Scan for the cell matching the given text and deliver its (x, y) coordinate at center. 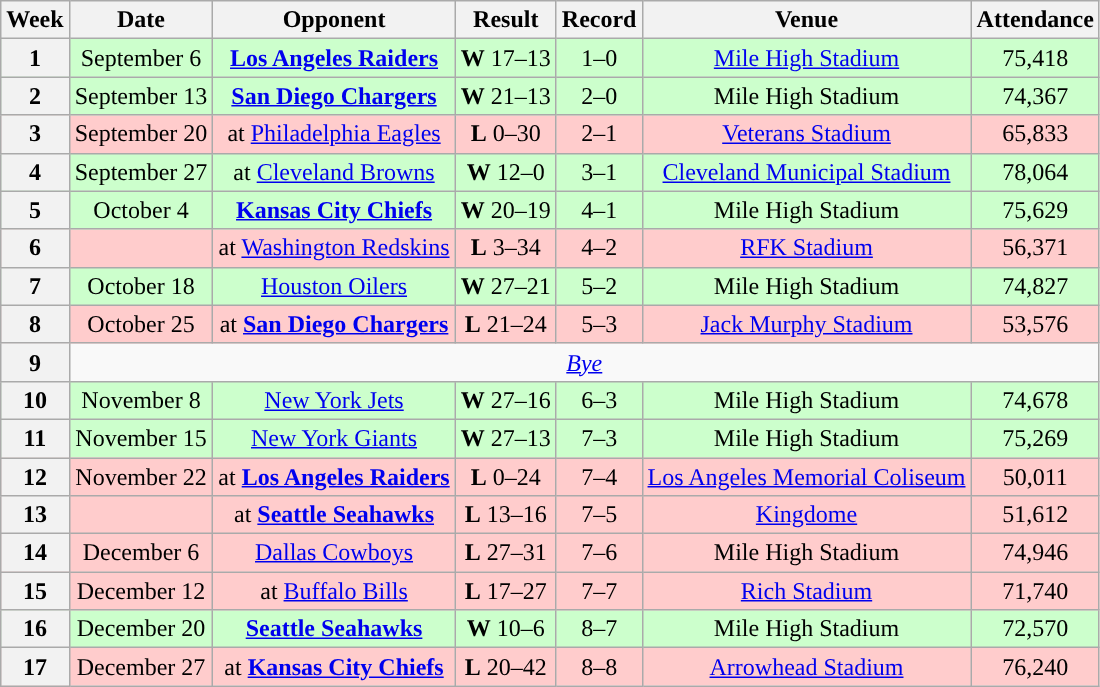
Seattle Seahawks (334, 629)
7–5 (599, 515)
Arrowhead Stadium (806, 667)
Result (506, 20)
1 (35, 58)
Week (35, 20)
December 12 (141, 591)
6 (35, 248)
Veterans Stadium (806, 134)
Los Angeles Memorial Coliseum (806, 477)
5–3 (599, 324)
at Los Angeles Raiders (334, 477)
W 27–21 (506, 286)
1–0 (599, 58)
Houston Oilers (334, 286)
3–1 (599, 172)
L 0–24 (506, 477)
L 0–30 (506, 134)
October 18 (141, 286)
16 (35, 629)
7–6 (599, 553)
W 27–13 (506, 438)
Cleveland Municipal Stadium (806, 172)
74,827 (1035, 286)
75,269 (1035, 438)
Jack Murphy Stadium (806, 324)
Rich Stadium (806, 591)
W 27–16 (506, 400)
51,612 (1035, 515)
65,833 (1035, 134)
14 (35, 553)
November 22 (141, 477)
San Diego Chargers (334, 96)
74,678 (1035, 400)
4 (35, 172)
3 (35, 134)
13 (35, 515)
L 21–24 (506, 324)
Los Angeles Raiders (334, 58)
September 27 (141, 172)
7–7 (599, 591)
11 (35, 438)
at San Diego Chargers (334, 324)
8–8 (599, 667)
October 4 (141, 210)
New York Jets (334, 400)
75,629 (1035, 210)
2–1 (599, 134)
2–0 (599, 96)
4–1 (599, 210)
53,576 (1035, 324)
L 17–27 (506, 591)
4–2 (599, 248)
78,064 (1035, 172)
Record (599, 20)
W 21–13 (506, 96)
5 (35, 210)
17 (35, 667)
8–7 (599, 629)
New York Giants (334, 438)
5–2 (599, 286)
RFK Stadium (806, 248)
10 (35, 400)
at Kansas City Chiefs (334, 667)
9 (35, 362)
76,240 (1035, 667)
September 13 (141, 96)
L 20–42 (506, 667)
W 10–6 (506, 629)
Bye (584, 362)
W 17–13 (506, 58)
7–4 (599, 477)
L 13–16 (506, 515)
December 6 (141, 553)
74,367 (1035, 96)
50,011 (1035, 477)
Venue (806, 20)
L 3–34 (506, 248)
56,371 (1035, 248)
L 27–31 (506, 553)
December 27 (141, 667)
at Cleveland Browns (334, 172)
W 20–19 (506, 210)
October 25 (141, 324)
12 (35, 477)
at Buffalo Bills (334, 591)
Date (141, 20)
2 (35, 96)
Opponent (334, 20)
7–3 (599, 438)
November 15 (141, 438)
December 20 (141, 629)
Kansas City Chiefs (334, 210)
November 8 (141, 400)
at Seattle Seahawks (334, 515)
Attendance (1035, 20)
September 6 (141, 58)
W 12–0 (506, 172)
7 (35, 286)
Dallas Cowboys (334, 553)
8 (35, 324)
September 20 (141, 134)
Kingdome (806, 515)
71,740 (1035, 591)
at Philadelphia Eagles (334, 134)
6–3 (599, 400)
75,418 (1035, 58)
72,570 (1035, 629)
at Washington Redskins (334, 248)
15 (35, 591)
74,946 (1035, 553)
